Pinpoint the cell where the given text exists, returning its (x, y) midpoint coordinate. 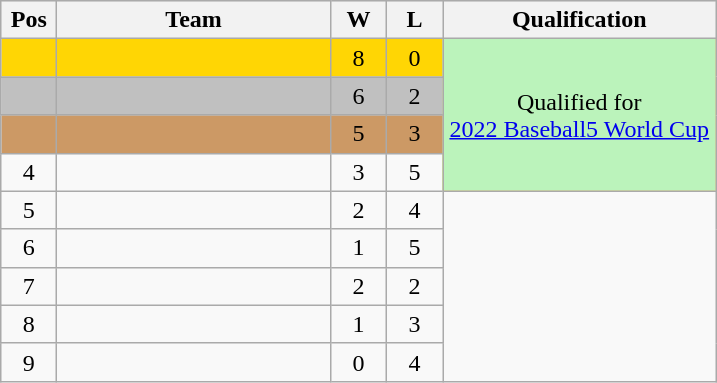
Pos (29, 20)
7 (29, 286)
9 (29, 362)
Qualification (579, 20)
Qualified for 2022 Baseball5 World Cup (579, 115)
L (414, 20)
W (358, 20)
Team (194, 20)
